Locate the cell with the specified text and output its (x, y) center coordinate. 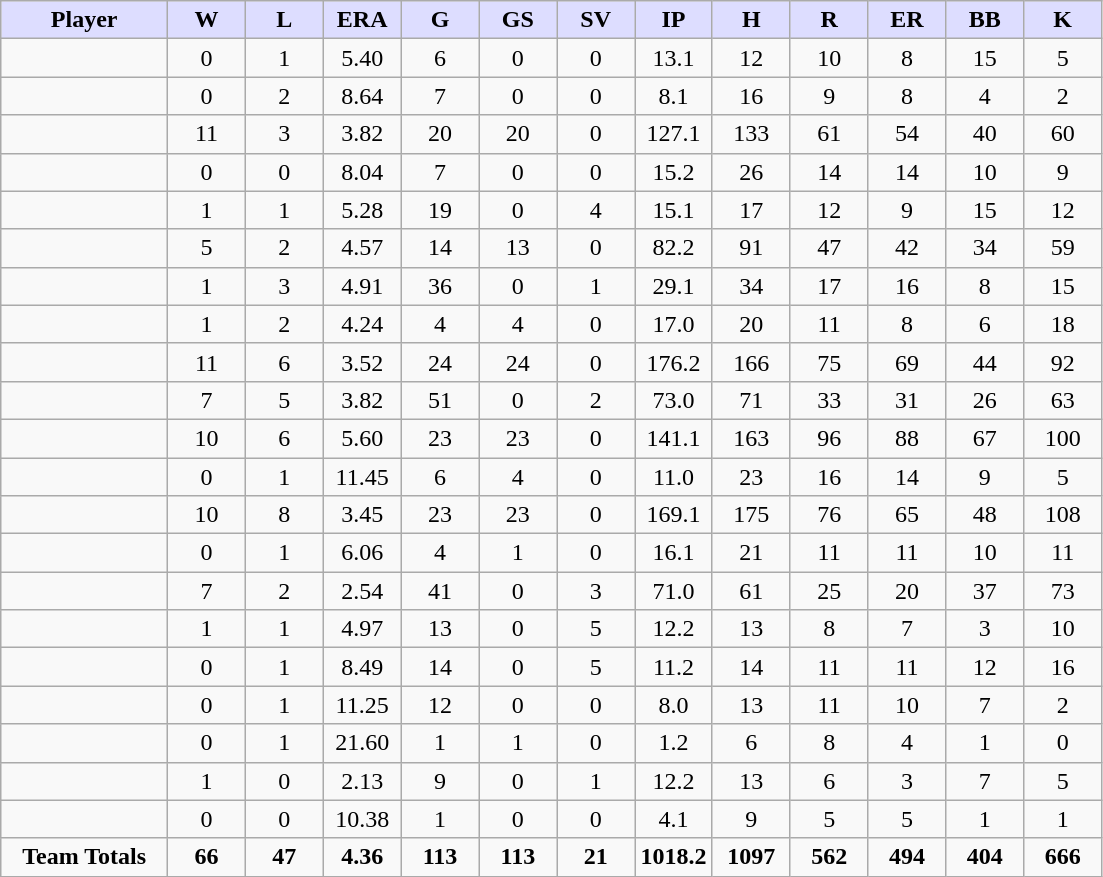
BB (985, 20)
65 (907, 515)
5.60 (362, 438)
141.1 (674, 438)
59 (1063, 248)
73 (1063, 591)
11.2 (674, 667)
82.2 (674, 248)
15.1 (674, 210)
36 (440, 286)
Player (84, 20)
42 (907, 248)
W (207, 20)
91 (751, 248)
176.2 (674, 362)
108 (1063, 515)
IP (674, 20)
21.60 (362, 743)
19 (440, 210)
40 (985, 134)
6.06 (362, 553)
G (440, 20)
SV (596, 20)
1.2 (674, 743)
18 (1063, 324)
10.38 (362, 819)
71.0 (674, 591)
GS (518, 20)
166 (751, 362)
4.24 (362, 324)
H (751, 20)
666 (1063, 857)
L (284, 20)
562 (829, 857)
11.25 (362, 705)
1097 (751, 857)
1018.2 (674, 857)
73.0 (674, 400)
13.1 (674, 58)
2.13 (362, 781)
67 (985, 438)
127.1 (674, 134)
33 (829, 400)
ERA (362, 20)
48 (985, 515)
8.04 (362, 172)
404 (985, 857)
25 (829, 591)
3.45 (362, 515)
75 (829, 362)
66 (207, 857)
133 (751, 134)
3.52 (362, 362)
163 (751, 438)
4.91 (362, 286)
100 (1063, 438)
11.45 (362, 477)
4.57 (362, 248)
88 (907, 438)
5.28 (362, 210)
11.0 (674, 477)
44 (985, 362)
8.0 (674, 705)
51 (440, 400)
169.1 (674, 515)
76 (829, 515)
8.1 (674, 96)
4.36 (362, 857)
17.0 (674, 324)
4.97 (362, 629)
31 (907, 400)
175 (751, 515)
R (829, 20)
494 (907, 857)
ER (907, 20)
71 (751, 400)
60 (1063, 134)
54 (907, 134)
16.1 (674, 553)
8.49 (362, 667)
37 (985, 591)
15.2 (674, 172)
96 (829, 438)
92 (1063, 362)
29.1 (674, 286)
41 (440, 591)
8.64 (362, 96)
5.40 (362, 58)
63 (1063, 400)
69 (907, 362)
2.54 (362, 591)
4.1 (674, 819)
K (1063, 20)
Team Totals (84, 857)
